Detect which cell encompasses the target text, then output its [X, Y] center coordinate. 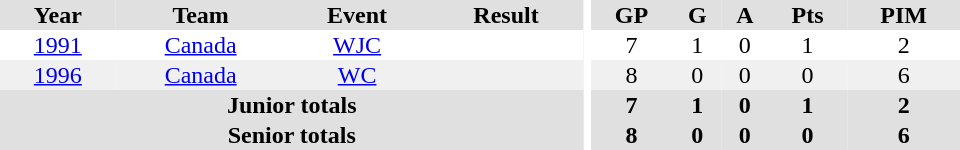
Pts [808, 15]
Result [506, 15]
GP [631, 15]
PIM [904, 15]
A [745, 15]
Team [201, 15]
Junior totals [292, 105]
Event [358, 15]
1991 [58, 45]
WJC [358, 45]
WC [358, 75]
G [698, 15]
Year [58, 15]
1996 [58, 75]
Senior totals [292, 135]
